Identify which cell holds the provided text, then report its (X, Y) central coordinate. 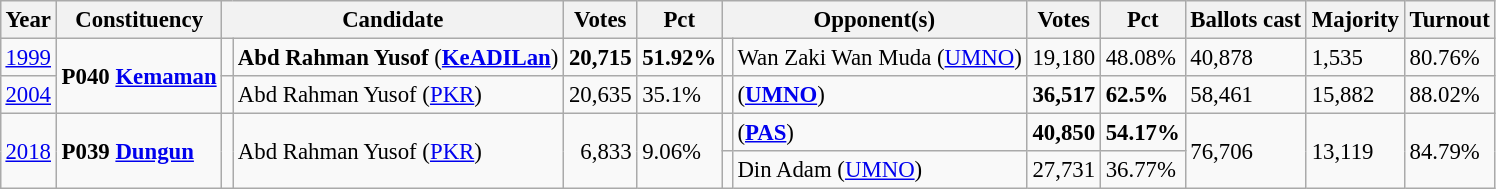
(PAS) (880, 133)
58,461 (1246, 95)
84.79% (1450, 152)
76,706 (1246, 152)
P039 Dungun (139, 152)
Wan Zaki Wan Muda (UMNO) (880, 57)
88.02% (1450, 95)
Year (28, 20)
19,180 (1064, 57)
(UMNO) (880, 95)
Constituency (139, 20)
Abd Rahman Yusof (KeADILan) (398, 57)
Candidate (393, 20)
15,882 (1355, 95)
2004 (28, 95)
1,535 (1355, 57)
Ballots cast (1246, 20)
48.08% (1142, 57)
9.06% (680, 152)
51.92% (680, 57)
Din Adam (UMNO) (880, 170)
Majority (1355, 20)
40,850 (1064, 133)
54.17% (1142, 133)
P040 Kemaman (139, 76)
35.1% (680, 95)
Opponent(s) (875, 20)
62.5% (1142, 95)
27,731 (1064, 170)
20,635 (600, 95)
36,517 (1064, 95)
40,878 (1246, 57)
Turnout (1450, 20)
13,119 (1355, 152)
20,715 (600, 57)
36.77% (1142, 170)
80.76% (1450, 57)
6,833 (600, 152)
2018 (28, 152)
1999 (28, 57)
